Pinpoint the cell where the given text exists, returning its [X, Y] midpoint coordinate. 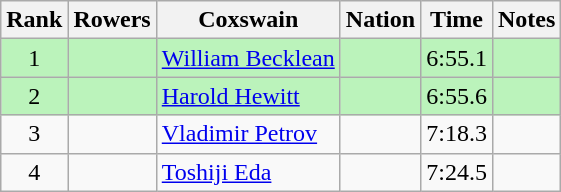
1 [34, 58]
Coxswain [248, 20]
William Becklean [248, 58]
Rowers [112, 20]
7:24.5 [457, 172]
7:18.3 [457, 134]
Rank [34, 20]
2 [34, 96]
Harold Hewitt [248, 96]
Toshiji Eda [248, 172]
6:55.6 [457, 96]
4 [34, 172]
Vladimir Petrov [248, 134]
Notes [526, 20]
Nation [380, 20]
6:55.1 [457, 58]
Time [457, 20]
3 [34, 134]
